Output the (x, y) coordinate of the center of the cell containing the given text.  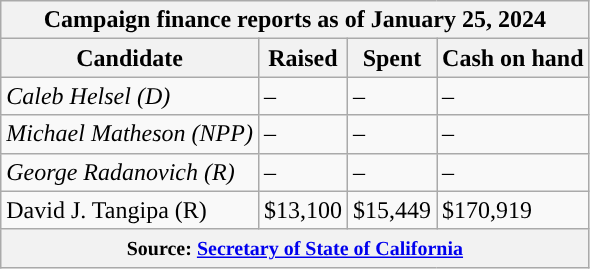
David J. Tangipa (R) (130, 210)
Source: Secretary of State of California (295, 248)
Cash on hand (513, 58)
Candidate (130, 58)
$15,449 (392, 210)
George Radanovich (R) (130, 172)
Spent (392, 58)
Campaign finance reports as of January 25, 2024 (295, 20)
$13,100 (302, 210)
Caleb Helsel (D) (130, 96)
$170,919 (513, 210)
Raised (302, 58)
Michael Matheson (NPP) (130, 134)
